Locate the cell with the specified text and output its [X, Y] center coordinate. 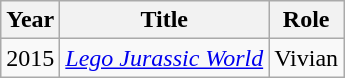
Lego Jurassic World [164, 58]
Title [164, 20]
Vivian [306, 58]
2015 [30, 58]
Year [30, 20]
Role [306, 20]
